Search for the cell housing the specified text and yield its [X, Y] center coordinate. 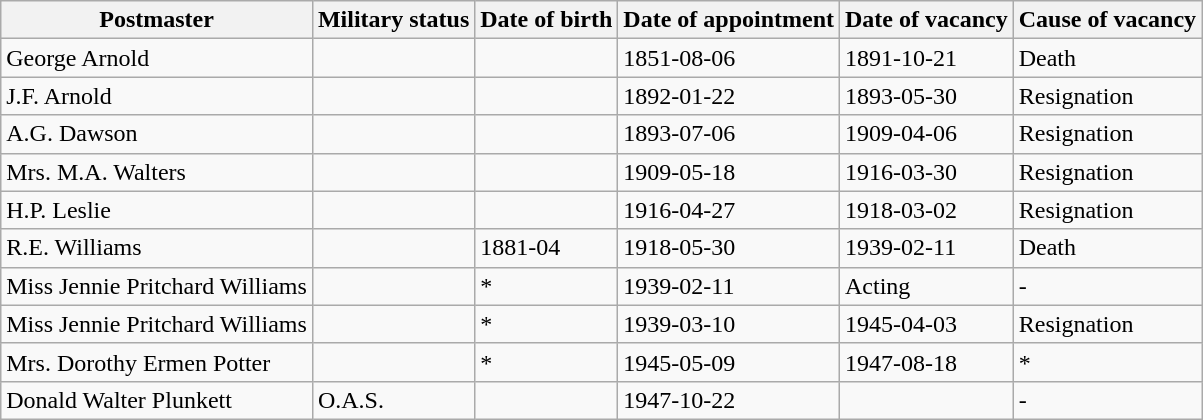
Military status [393, 20]
1909-05-18 [729, 172]
Acting [927, 286]
1893-05-30 [927, 96]
Cause of vacancy [1107, 20]
Date of appointment [729, 20]
1891-10-21 [927, 58]
Postmaster [157, 20]
1947-10-22 [729, 400]
1918-03-02 [927, 210]
Donald Walter Plunkett [157, 400]
1893-07-06 [729, 134]
1881-04 [546, 248]
1892-01-22 [729, 96]
1851-08-06 [729, 58]
1939-03-10 [729, 324]
Mrs. Dorothy Ermen Potter [157, 362]
1916-04-27 [729, 210]
J.F. Arnold [157, 96]
1947-08-18 [927, 362]
Mrs. M.A. Walters [157, 172]
1945-05-09 [729, 362]
1918-05-30 [729, 248]
A.G. Dawson [157, 134]
Date of birth [546, 20]
1945-04-03 [927, 324]
1916-03-30 [927, 172]
George Arnold [157, 58]
R.E. Williams [157, 248]
Date of vacancy [927, 20]
H.P. Leslie [157, 210]
O.A.S. [393, 400]
1909-04-06 [927, 134]
